Extract the (x, y) coordinate from the center of the cell holding the provided text.  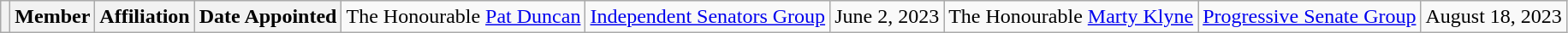
The Honourable Marty Klyne (1072, 17)
Independent Senators Group (708, 17)
August 18, 2023 (1494, 17)
Date Appointed (268, 17)
June 2, 2023 (887, 17)
Member (53, 17)
Affiliation (145, 17)
Progressive Senate Group (1310, 17)
The Honourable Pat Duncan (464, 17)
